From the cell containing the given text, extract its center point as (x, y) coordinate. 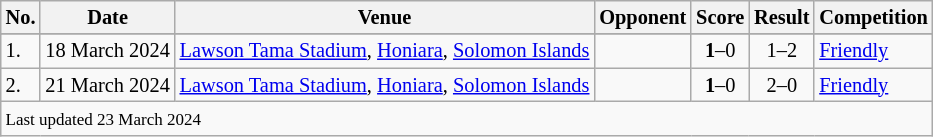
18 March 2024 (107, 51)
Venue (385, 17)
2–0 (782, 85)
Score (720, 17)
Opponent (642, 17)
2. (21, 85)
No. (21, 17)
Result (782, 17)
Competition (873, 17)
21 March 2024 (107, 85)
1. (21, 51)
Last updated 23 March 2024 (467, 118)
1–2 (782, 51)
Date (107, 17)
